For the text-containing cell, return its midpoint in (X, Y) coordinate format. 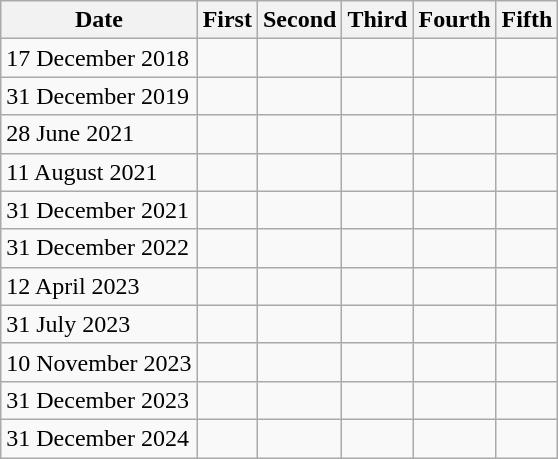
17 December 2018 (99, 58)
10 November 2023 (99, 362)
Third (378, 20)
12 April 2023 (99, 286)
31 December 2022 (99, 248)
First (227, 20)
31 July 2023 (99, 324)
31 December 2023 (99, 400)
Fourth (454, 20)
28 June 2021 (99, 134)
31 December 2024 (99, 438)
Fifth (527, 20)
31 December 2019 (99, 96)
Date (99, 20)
Second (299, 20)
11 August 2021 (99, 172)
31 December 2021 (99, 210)
